Identify which cell holds the provided text, then report its [X, Y] central coordinate. 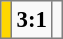
3:1 [32, 20]
